Return [x, y] of the center of cell containing provided text 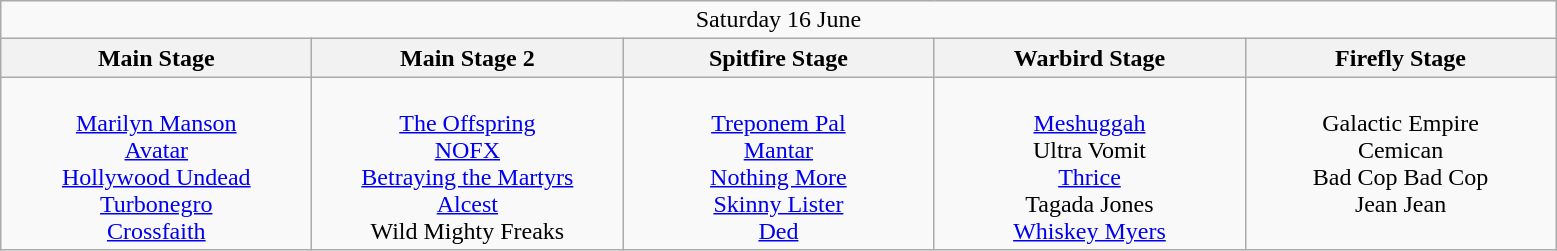
Saturday 16 June [778, 20]
Meshuggah Ultra Vomit Thrice Tagada Jones Whiskey Myers [1090, 164]
Firefly Stage [1400, 58]
Galactic Empire Cemican Bad Cop Bad Cop Jean Jean [1400, 164]
Warbird Stage [1090, 58]
The Offspring NOFX Betraying the Martyrs Alcest Wild Mighty Freaks [468, 164]
Main Stage [156, 58]
Treponem Pal Mantar Nothing More Skinny Lister Ded [778, 164]
Marilyn Manson Avatar Hollywood Undead Turbonegro Crossfaith [156, 164]
Spitfire Stage [778, 58]
Main Stage 2 [468, 58]
